Determine the [X, Y] coordinate at the center of the cell enclosing the given text.  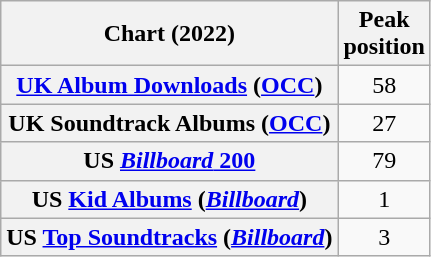
UK Soundtrack Albums (OCC) [170, 123]
27 [384, 123]
79 [384, 161]
3 [384, 237]
1 [384, 199]
US Billboard 200 [170, 161]
Chart (2022) [170, 34]
UK Album Downloads (OCC) [170, 85]
US Kid Albums (Billboard) [170, 199]
US Top Soundtracks (Billboard) [170, 237]
Peakposition [384, 34]
58 [384, 85]
